Determine the [X, Y] coordinate at the center of the cell enclosing the given text.  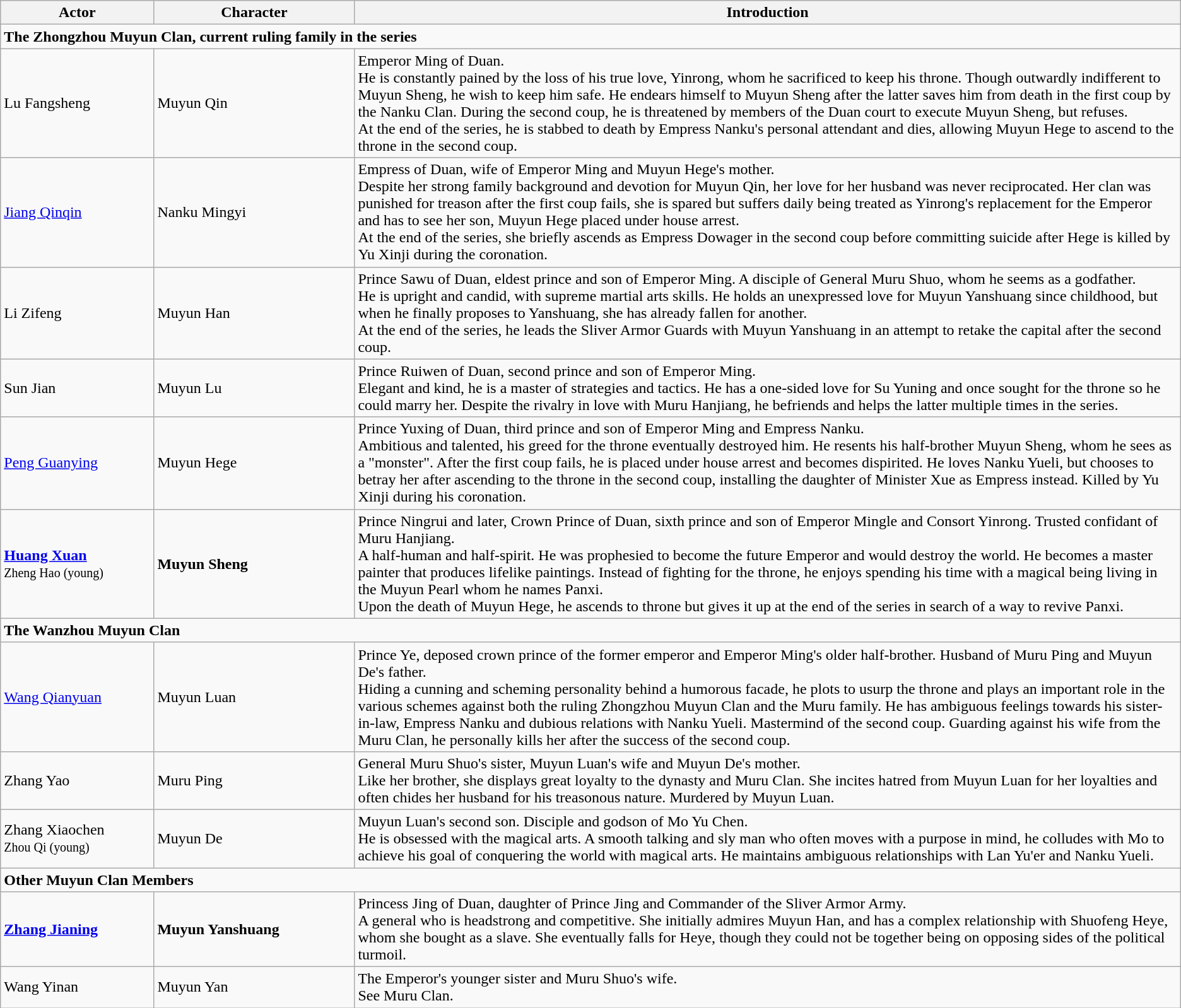
Muyun Hege [254, 463]
Huang XuanZheng Hao (young) [77, 564]
Sun Jian [77, 388]
Jiang Qinqin [77, 212]
Wang Qianyuan [77, 696]
Li Zifeng [77, 313]
Muyun Yan [254, 988]
Muyun Qin [254, 103]
Muyun Sheng [254, 564]
Lu Fangsheng [77, 103]
Zhang XiaochenZhou Qi (young) [77, 838]
Muyun Yanshuang [254, 930]
Zhang Yao [77, 780]
The Wanzhou Muyun Clan [590, 630]
The Zhongzhou Muyun Clan, current ruling family in the series [590, 37]
Muyun Lu [254, 388]
Muyun Luan [254, 696]
The Emperor's younger sister and Muru Shuo's wife.See Muru Clan. [767, 988]
Muru Ping [254, 780]
Muyun De [254, 838]
Introduction [767, 13]
Nanku Mingyi [254, 212]
Zhang Jianing [77, 930]
Other Muyun Clan Members [590, 880]
Actor [77, 13]
Wang Yinan [77, 988]
Character [254, 13]
Peng Guanying [77, 463]
Muyun Han [254, 313]
